From the cell containing the given text, extract its center point as [x, y] coordinate. 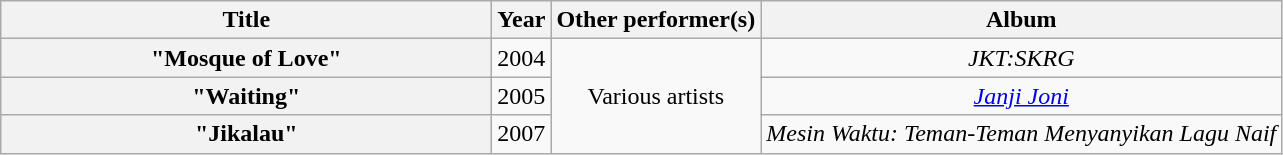
Title [246, 20]
"Mosque of Love" [246, 58]
"Jikalau" [246, 134]
Mesin Waktu: Teman-Teman Menyanyikan Lagu Naif [1022, 134]
Album [1022, 20]
Janji Joni [1022, 96]
"Waiting" [246, 96]
2007 [522, 134]
Other performer(s) [656, 20]
2004 [522, 58]
Various artists [656, 96]
2005 [522, 96]
Year [522, 20]
JKT:SKRG [1022, 58]
